From the cell containing the given text, extract its center point as [X, Y] coordinate. 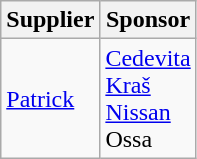
Cedevita Kraš NissanOssa [148, 98]
Supplier [50, 20]
Patrick [50, 98]
Sponsor [148, 20]
